Return [X, Y] of the center of cell containing provided text 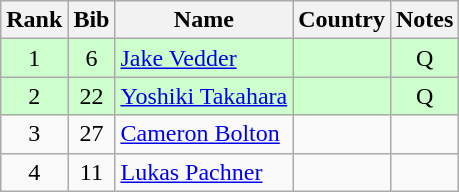
2 [34, 96]
Name [204, 20]
Notes [424, 20]
Yoshiki Takahara [204, 96]
Cameron Bolton [204, 134]
3 [34, 134]
Bib [92, 20]
6 [92, 58]
27 [92, 134]
Lukas Pachner [204, 172]
Jake Vedder [204, 58]
Country [342, 20]
11 [92, 172]
Rank [34, 20]
1 [34, 58]
22 [92, 96]
4 [34, 172]
